Extract the (X, Y) coordinate from the center of the cell holding the provided text.  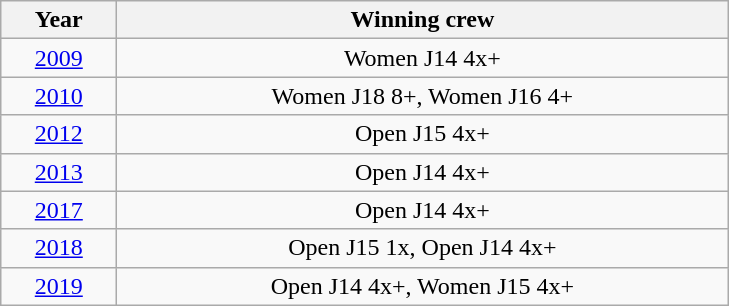
2017 (59, 210)
2019 (59, 286)
2009 (59, 58)
Women J14 4x+ (422, 58)
2013 (59, 172)
Year (59, 20)
Open J15 4x+ (422, 134)
2012 (59, 134)
2018 (59, 248)
2010 (59, 96)
Open J14 4x+, Women J15 4x+ (422, 286)
Winning crew (422, 20)
Open J15 1x, Open J14 4x+ (422, 248)
Women J18 8+, Women J16 4+ (422, 96)
